Scan for the cell matching the given text and deliver its [x, y] coordinate at center. 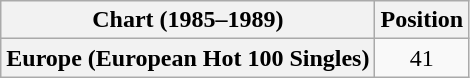
41 [422, 58]
Position [422, 20]
Chart (1985–1989) [188, 20]
Europe (European Hot 100 Singles) [188, 58]
